Provide the (x, y) coordinate of the cell's center where the given text is located.  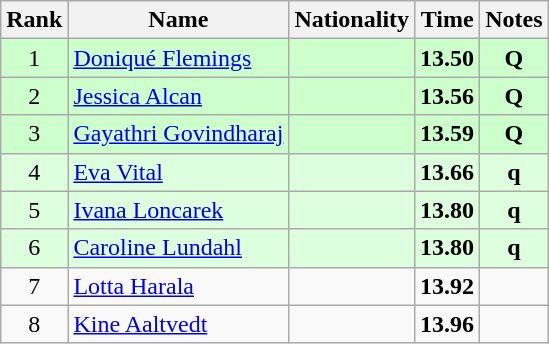
Time (448, 20)
Rank (34, 20)
7 (34, 286)
13.50 (448, 58)
13.96 (448, 324)
2 (34, 96)
Ivana Loncarek (178, 210)
13.56 (448, 96)
8 (34, 324)
Doniqué Flemings (178, 58)
Kine Aaltvedt (178, 324)
Name (178, 20)
13.59 (448, 134)
1 (34, 58)
Eva Vital (178, 172)
Nationality (352, 20)
Jessica Alcan (178, 96)
Lotta Harala (178, 286)
13.92 (448, 286)
5 (34, 210)
13.66 (448, 172)
4 (34, 172)
Gayathri Govindharaj (178, 134)
Notes (514, 20)
Caroline Lundahl (178, 248)
6 (34, 248)
3 (34, 134)
